Return the (x, y) coordinate for the center point of the cell that contains the specified text.  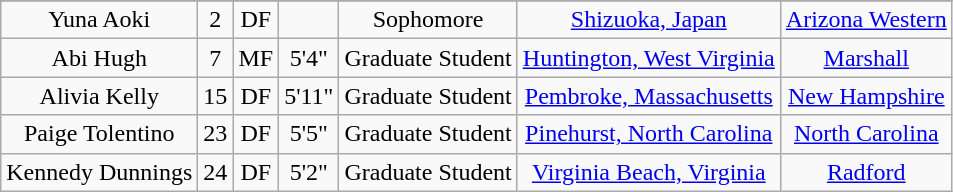
15 (216, 96)
Shizuoka, Japan (648, 20)
Paige Tolentino (100, 134)
MF (256, 58)
24 (216, 172)
Abi Hugh (100, 58)
New Hampshire (866, 96)
Virginia Beach, Virginia (648, 172)
23 (216, 134)
2 (216, 20)
North Carolina (866, 134)
Alivia Kelly (100, 96)
5'4" (309, 58)
Yuna Aoki (100, 20)
Pinehurst, North Carolina (648, 134)
Arizona Western (866, 20)
5'2" (309, 172)
Pembroke, Massachusetts (648, 96)
Radford (866, 172)
7 (216, 58)
Sophomore (428, 20)
Kennedy Dunnings (100, 172)
Marshall (866, 58)
Huntington, West Virginia (648, 58)
5'11" (309, 96)
5'5" (309, 134)
